Identify which cell holds the provided text, then report its [x, y] central coordinate. 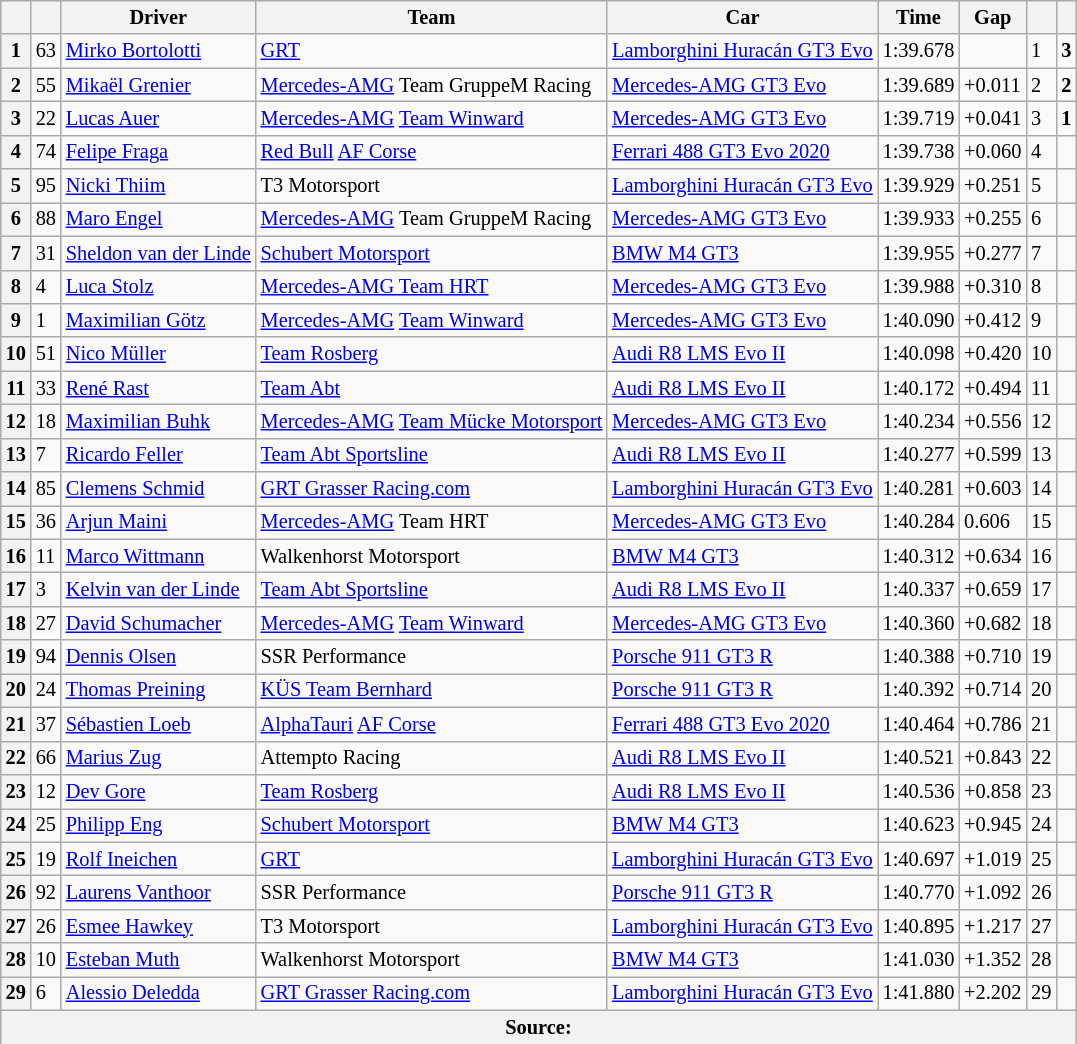
Thomas Preining [158, 690]
1:40.697 [919, 859]
Mirko Bortolotti [158, 51]
Gap [992, 17]
Marius Zug [158, 758]
37 [46, 724]
+0.277 [992, 253]
Esmee Hawkey [158, 926]
+0.634 [992, 556]
Nicki Thiim [158, 186]
+0.659 [992, 589]
+0.251 [992, 186]
+0.420 [992, 354]
88 [46, 219]
Time [919, 17]
Maximilian Götz [158, 320]
1:40.464 [919, 724]
1:40.770 [919, 892]
+0.011 [992, 85]
1:40.360 [919, 623]
+0.310 [992, 287]
+1.217 [992, 926]
+0.710 [992, 657]
55 [46, 85]
1:40.388 [919, 657]
1:39.988 [919, 287]
1:40.098 [919, 354]
Sébastien Loeb [158, 724]
1:41.030 [919, 960]
1:40.337 [919, 589]
René Rast [158, 388]
Mikaël Grenier [158, 85]
1:40.392 [919, 690]
1:40.895 [919, 926]
Laurens Vanthoor [158, 892]
1:40.521 [919, 758]
+0.041 [992, 118]
1:39.689 [919, 85]
Ricardo Feller [158, 455]
+0.682 [992, 623]
1:40.623 [919, 825]
+0.714 [992, 690]
+1.352 [992, 960]
Dev Gore [158, 791]
63 [46, 51]
33 [46, 388]
66 [46, 758]
36 [46, 522]
1:39.678 [919, 51]
Luca Stolz [158, 287]
1:40.536 [919, 791]
85 [46, 489]
+1.092 [992, 892]
Esteban Muth [158, 960]
+0.556 [992, 421]
Red Bull AF Corse [432, 152]
+0.060 [992, 152]
Clemens Schmid [158, 489]
1:40.281 [919, 489]
+0.494 [992, 388]
Maximilian Buhk [158, 421]
Sheldon van der Linde [158, 253]
Arjun Maini [158, 522]
+0.599 [992, 455]
Source: [538, 1027]
AlphaTauri AF Corse [432, 724]
51 [46, 354]
+0.858 [992, 791]
Maro Engel [158, 219]
Kelvin van der Linde [158, 589]
74 [46, 152]
1:40.172 [919, 388]
Rolf Ineichen [158, 859]
1:39.955 [919, 253]
1:39.929 [919, 186]
Dennis Olsen [158, 657]
92 [46, 892]
Team Abt [432, 388]
1:40.284 [919, 522]
Felipe Fraga [158, 152]
Nico Müller [158, 354]
1:41.880 [919, 993]
Car [742, 17]
+0.945 [992, 825]
Lucas Auer [158, 118]
+0.412 [992, 320]
94 [46, 657]
Driver [158, 17]
Attempto Racing [432, 758]
Mercedes-AMG Team Mücke Motorsport [432, 421]
1:40.277 [919, 455]
+0.786 [992, 724]
31 [46, 253]
1:40.234 [919, 421]
1:39.738 [919, 152]
1:40.090 [919, 320]
+2.202 [992, 993]
+0.843 [992, 758]
1:39.933 [919, 219]
+0.603 [992, 489]
1:39.719 [919, 118]
95 [46, 186]
Alessio Deledda [158, 993]
0.606 [992, 522]
Philipp Eng [158, 825]
David Schumacher [158, 623]
+1.019 [992, 859]
Team [432, 17]
1:40.312 [919, 556]
Marco Wittmann [158, 556]
+0.255 [992, 219]
KÜS Team Bernhard [432, 690]
